Detect which cell encompasses the target text, then output its [x, y] center coordinate. 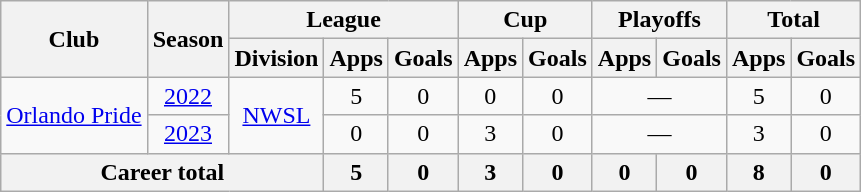
2022 [188, 96]
Division [276, 58]
2023 [188, 134]
Playoffs [659, 20]
NWSL [276, 115]
Career total [162, 172]
Club [74, 39]
Orlando Pride [74, 115]
Cup [525, 20]
League [344, 20]
Season [188, 39]
8 [758, 172]
Total [793, 20]
